Detect which cell encompasses the target text, then output its (x, y) center coordinate. 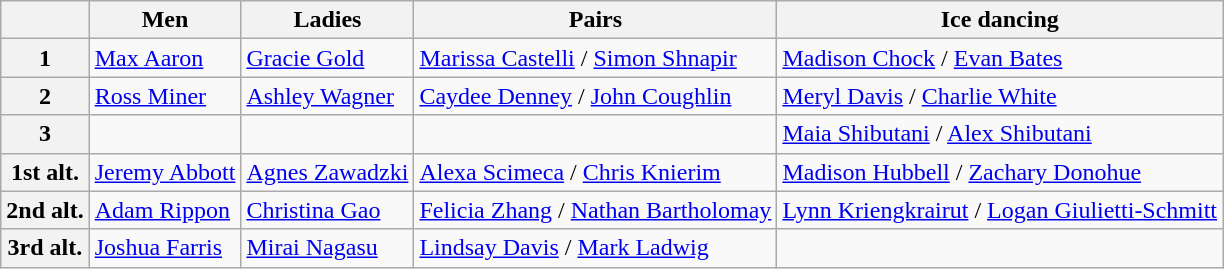
Agnes Zawadzki (328, 172)
2 (45, 96)
Mirai Nagasu (328, 248)
Ross Miner (165, 96)
1 (45, 58)
Lindsay Davis / Mark Ladwig (596, 248)
Meryl Davis / Charlie White (1000, 96)
Joshua Farris (165, 248)
Caydee Denney / John Coughlin (596, 96)
2nd alt. (45, 210)
Madison Hubbell / Zachary Donohue (1000, 172)
Marissa Castelli / Simon Shnapir (596, 58)
Ashley Wagner (328, 96)
Men (165, 20)
Adam Rippon (165, 210)
Maia Shibutani / Alex Shibutani (1000, 134)
3 (45, 134)
Ladies (328, 20)
Lynn Kriengkrairut / Logan Giulietti-Schmitt (1000, 210)
Gracie Gold (328, 58)
Felicia Zhang / Nathan Bartholomay (596, 210)
Christina Gao (328, 210)
Pairs (596, 20)
3rd alt. (45, 248)
Alexa Scimeca / Chris Knierim (596, 172)
Jeremy Abbott (165, 172)
Max Aaron (165, 58)
1st alt. (45, 172)
Madison Chock / Evan Bates (1000, 58)
Ice dancing (1000, 20)
